Return (X, Y) of the center of cell containing provided text 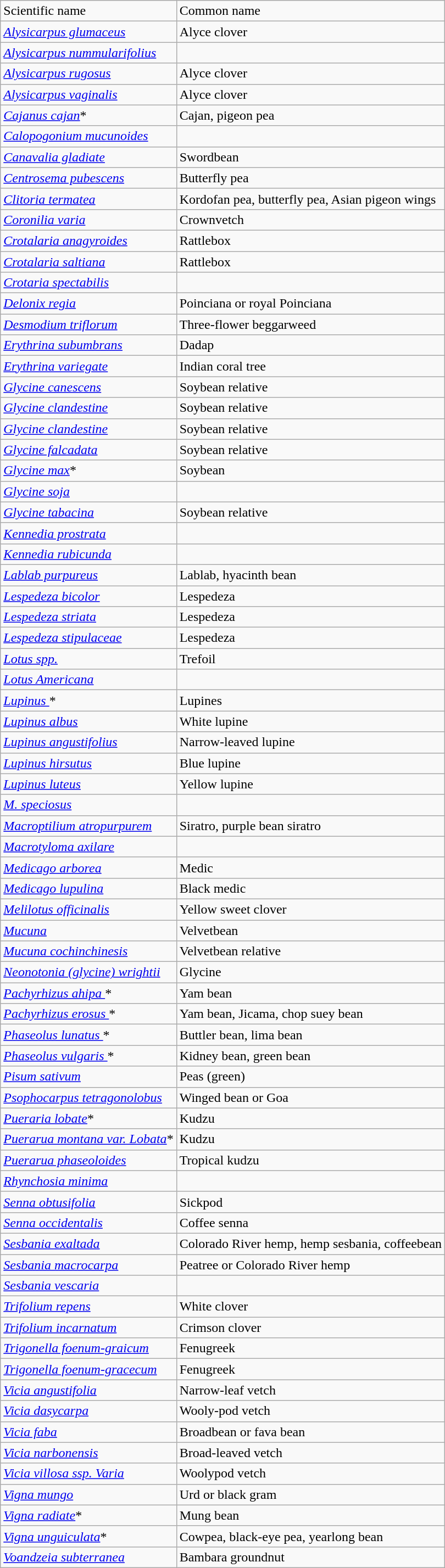
Lespedeza striata (88, 617)
Kordofan pea, butterfly pea, Asian pigeon wings (310, 199)
Peas (green) (310, 1077)
M. speciosus (88, 805)
Sickpod (310, 1202)
Crotalaria saltiana (88, 262)
Puerarua montana var. Lobata* (88, 1139)
Melilotus officinalis (88, 909)
Buttler bean, lima bean (310, 1035)
Vicia dasycarpa (88, 1411)
Lotus Americana (88, 680)
Lespedeza bicolor (88, 596)
Lotus spp. (88, 659)
Vigna radiate* (88, 1515)
Soybean (310, 471)
Mucuna (88, 931)
Puerarua phaseoloides (88, 1160)
Rhynchosia minima (88, 1181)
Yam bean, Jicama, chop suey bean (310, 1014)
Common name (310, 11)
Lupinus angustifolius (88, 742)
Clitoria termatea (88, 199)
Mung bean (310, 1515)
Peatree or Colorado River hemp (310, 1264)
Swordbean (310, 157)
Cajan, pigeon pea (310, 115)
Cowpea, black-eye pea, yearlong bean (310, 1536)
Yellow lupine (310, 784)
Velvetbean relative (310, 951)
Trefoil (310, 659)
Lupinus * (88, 701)
Senna obtusifolia (88, 1202)
Broadbean or fava bean (310, 1432)
Kennedia rubicunda (88, 554)
Glycine falcadata (88, 450)
Psophocarpus tetragonolobus (88, 1097)
Butterfly pea (310, 178)
Lablab purpureus (88, 575)
White clover (310, 1307)
Phaseolus lunatus * (88, 1035)
Glycine soja (88, 491)
Mucuna cochinchinesis (88, 951)
Lupines (310, 701)
Macroptilium atropurpurem (88, 826)
Medic (310, 867)
Indian coral tree (310, 366)
Pachyrhizus erosus * (88, 1014)
Alysicarpus rugosus (88, 74)
Glycine tabacina (88, 512)
Glycine (310, 972)
Pisum sativum (88, 1077)
Calopogonium mucunoides (88, 136)
Vicia villosa ssp. Varia (88, 1474)
Centrosema pubescens (88, 178)
Colorado River hemp, hemp sesbania, coffeebean (310, 1244)
Cajanus cajan* (88, 115)
Alysicarpus glumaceus (88, 32)
Alysicarpus nummularifolius (88, 53)
Trifolium incarnatum (88, 1328)
Vicia angustifolia (88, 1390)
Medicago arborea (88, 867)
Macrotyloma axilare (88, 847)
Three-flower beggarweed (310, 324)
Crownvetch (310, 220)
Coffee senna (310, 1223)
White lupine (310, 721)
Coronilia varia (88, 220)
Lablab, hyacinth bean (310, 575)
Dadap (310, 345)
Alysicarpus vaginalis (88, 94)
Trigonella foenum-graicum (88, 1348)
Lupinus albus (88, 721)
Sesbania exaltada (88, 1244)
Narrow-leaved lupine (310, 742)
Winged bean or Goa (310, 1097)
Blue lupine (310, 763)
Desmodium triflorum (88, 324)
Senna occidentalis (88, 1223)
Lespedeza stipulaceae (88, 638)
Trigonella foenum-gracecum (88, 1369)
Tropical kudzu (310, 1160)
Neonotonia (glycine) wrightii (88, 972)
Sesbania macrocarpa (88, 1264)
Bambara groundnut (310, 1557)
Lupinus hirsutus (88, 763)
Kennedia prostrata (88, 533)
Glycine max* (88, 471)
Black medic (310, 888)
Siratro, purple bean siratro (310, 826)
Pachyrhizus ahipa * (88, 993)
Velvetbean (310, 931)
Pueraria lobate* (88, 1118)
Medicago lupulina (88, 888)
Vicia faba (88, 1432)
Urd or black gram (310, 1494)
Vigna mungo (88, 1494)
Yellow sweet clover (310, 909)
Trifolium repens (88, 1307)
Erythrina variegate (88, 366)
Wooly-pod vetch (310, 1411)
Lupinus luteus (88, 784)
Crotaria spectabilis (88, 283)
Vigna unguiculata* (88, 1536)
Crimson clover (310, 1328)
Canavalia gladiate (88, 157)
Kidney bean, green bean (310, 1056)
Erythrina subumbrans (88, 345)
Yam bean (310, 993)
Vicia narbonensis (88, 1453)
Crotalaria anagyroides (88, 240)
Delonix regia (88, 304)
Poinciana or royal Poinciana (310, 304)
Glycine canescens (88, 387)
Voandzeia subterranea (88, 1557)
Scientific name (88, 11)
Phaseolus vulgaris * (88, 1056)
Broad-leaved vetch (310, 1453)
Narrow-leaf vetch (310, 1390)
Woolypod vetch (310, 1474)
Sesbania vescaria (88, 1286)
